Capture the cell that displays the provided text and extract its [X, Y] central coordinate. 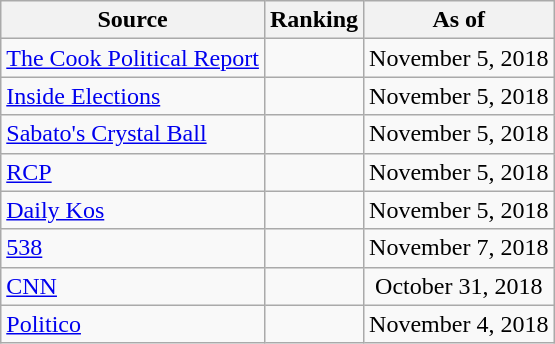
538 [133, 248]
As of [459, 20]
CNN [133, 286]
Source [133, 20]
Sabato's Crystal Ball [133, 134]
November 7, 2018 [459, 248]
November 4, 2018 [459, 324]
Inside Elections [133, 96]
Daily Kos [133, 210]
October 31, 2018 [459, 286]
Politico [133, 324]
Ranking [314, 20]
RCP [133, 172]
The Cook Political Report [133, 58]
